Identify which cell holds the provided text, then report its [X, Y] central coordinate. 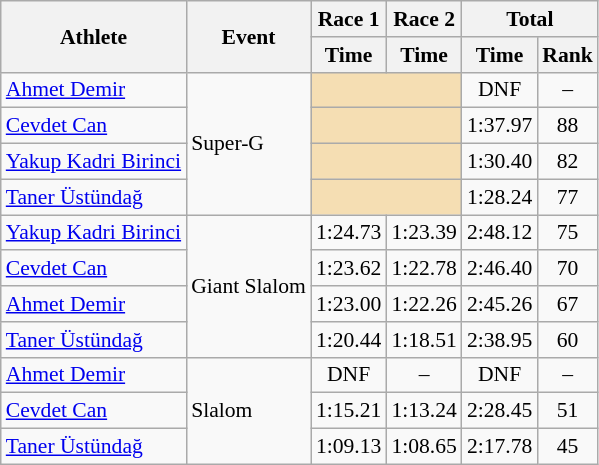
1:18.51 [424, 340]
1:08.65 [424, 447]
1:23.39 [424, 233]
67 [568, 304]
Event [248, 36]
77 [568, 197]
51 [568, 411]
Super-G [248, 143]
1:13.24 [424, 411]
Race 1 [348, 19]
45 [568, 447]
2:48.12 [500, 233]
2:17.78 [500, 447]
Total [530, 19]
75 [568, 233]
1:28.24 [500, 197]
82 [568, 162]
2:28.45 [500, 411]
1:20.44 [348, 340]
1:09.13 [348, 447]
88 [568, 126]
Giant Slalom [248, 286]
1:30.40 [500, 162]
2:38.95 [500, 340]
1:24.73 [348, 233]
Slalom [248, 410]
1:22.26 [424, 304]
60 [568, 340]
Rank [568, 55]
1:37.97 [500, 126]
1:15.21 [348, 411]
2:45.26 [500, 304]
1:23.00 [348, 304]
2:46.40 [500, 269]
1:23.62 [348, 269]
1:22.78 [424, 269]
Athlete [94, 36]
70 [568, 269]
Race 2 [424, 19]
